Provide the (X, Y) coordinate of the cell's center where the given text is located.  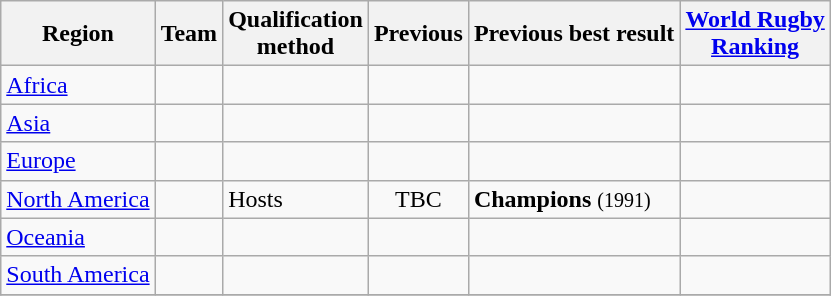
TBC (418, 199)
Qualificationmethod (296, 34)
Previous best result (574, 34)
World RugbyRanking (755, 34)
North America (78, 199)
Europe (78, 161)
Champions (1991) (574, 199)
Africa (78, 85)
Oceania (78, 237)
Team (189, 34)
Hosts (296, 199)
Previous (418, 34)
Asia (78, 123)
Region (78, 34)
South America (78, 275)
